For the text-containing cell, return its midpoint in (x, y) coordinate format. 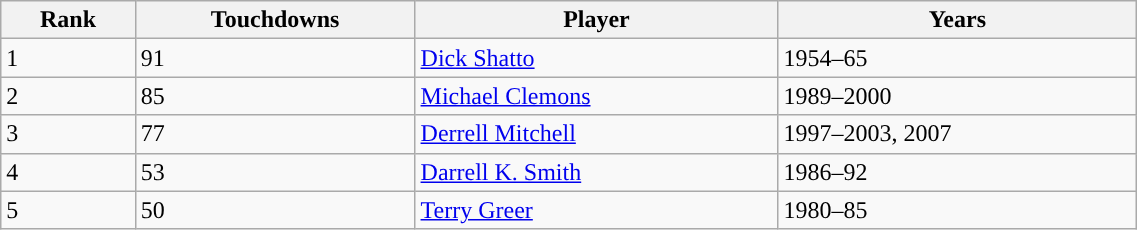
1989–2000 (958, 96)
4 (68, 172)
1980–85 (958, 210)
1986–92 (958, 172)
77 (275, 134)
5 (68, 210)
Rank (68, 20)
Derrell Mitchell (596, 134)
85 (275, 96)
Dick Shatto (596, 58)
53 (275, 172)
1 (68, 58)
1997–2003, 2007 (958, 134)
2 (68, 96)
1954–65 (958, 58)
50 (275, 210)
Years (958, 20)
3 (68, 134)
Player (596, 20)
Terry Greer (596, 210)
Darrell K. Smith (596, 172)
Michael Clemons (596, 96)
Touchdowns (275, 20)
91 (275, 58)
